Determine the (x, y) coordinate at the center of the cell enclosing the given text.  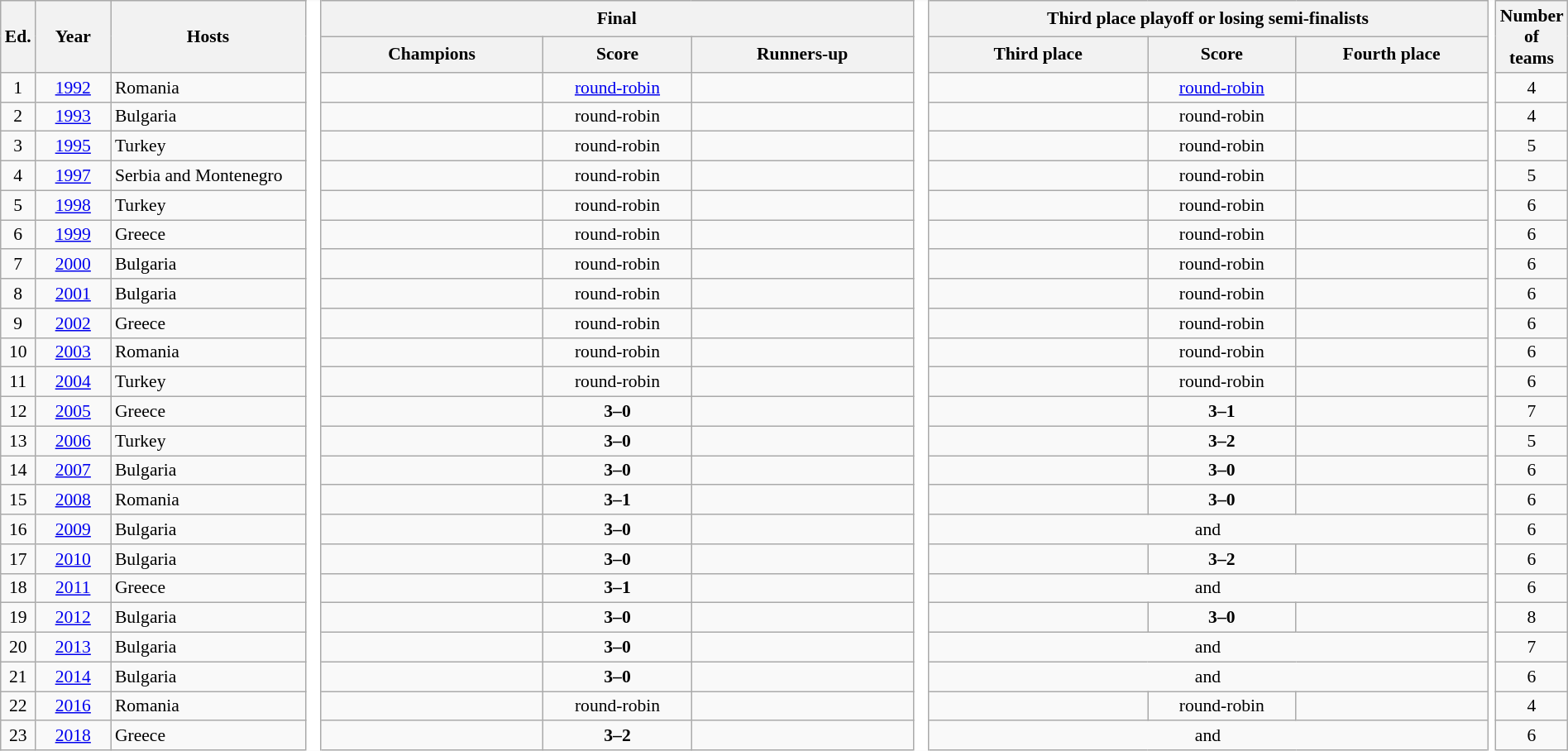
12 (18, 412)
22 (18, 706)
Ed. (18, 36)
2014 (73, 677)
1995 (73, 146)
19 (18, 618)
15 (18, 500)
2018 (73, 736)
Third place (1037, 55)
1997 (73, 176)
2013 (73, 648)
2002 (73, 323)
1999 (73, 235)
13 (18, 441)
Year (73, 36)
Champions (432, 55)
2 (18, 117)
2005 (73, 412)
2016 (73, 706)
11 (18, 382)
Third place playoff or losing semi-finalists (1207, 18)
Runners-up (802, 55)
Serbia and Montenegro (208, 176)
3 (18, 146)
Number of teams (1532, 36)
1998 (73, 205)
Final (617, 18)
Fourth place (1392, 55)
2010 (73, 559)
20 (18, 648)
2007 (73, 471)
14 (18, 471)
2003 (73, 352)
Hosts (208, 36)
2001 (73, 294)
1992 (73, 88)
16 (18, 529)
10 (18, 352)
2000 (73, 265)
17 (18, 559)
9 (18, 323)
2012 (73, 618)
1 (18, 88)
21 (18, 677)
1993 (73, 117)
2008 (73, 500)
23 (18, 736)
18 (18, 588)
2011 (73, 588)
2009 (73, 529)
2006 (73, 441)
2004 (73, 382)
